Return [X, Y] of the center of cell containing provided text 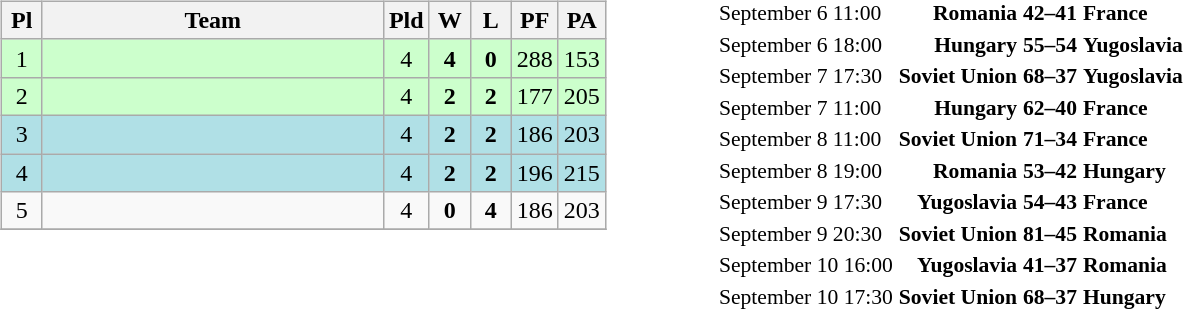
54–43 [1050, 201]
68–37 [1050, 75]
5 [22, 211]
W [450, 20]
September 7 11:00 [806, 107]
177 [534, 96]
Pld [406, 20]
September 10 16:00 [806, 264]
September 8 19:00 [806, 170]
Team [212, 20]
September 9 20:30 [806, 233]
PF [534, 20]
62–40 [1050, 107]
215 [582, 173]
1 [22, 58]
L [490, 20]
71–34 [1050, 138]
288 [534, 58]
September 6 18:00 [806, 44]
September 7 17:30 [806, 75]
205 [582, 96]
81–45 [1050, 233]
55–54 [1050, 44]
3 [22, 134]
153 [582, 58]
PA [582, 20]
Pl [22, 20]
53–42 [1050, 170]
196 [534, 173]
September 8 11:00 [806, 138]
41–37 [1050, 264]
September 9 17:30 [806, 201]
Romania [958, 170]
